Output the (X, Y) coordinate of the center of the cell containing the given text.  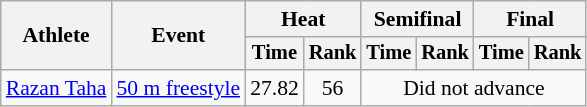
Did not advance (474, 88)
50 m freestyle (178, 88)
Athlete (56, 36)
Final (530, 19)
Event (178, 36)
Semifinal (417, 19)
Razan Taha (56, 88)
27.82 (274, 88)
56 (333, 88)
Heat (303, 19)
